Scan for the cell matching the given text and deliver its [x, y] coordinate at center. 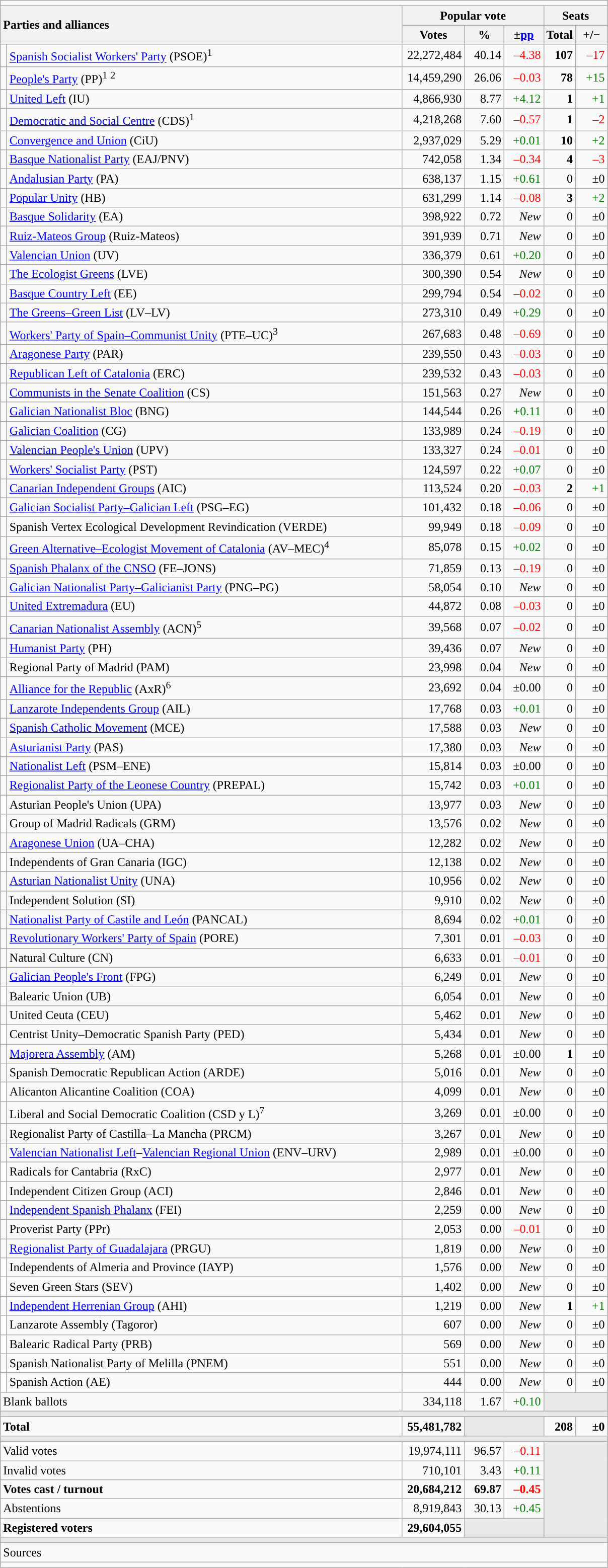
Workers' Socialist Party (PST) [204, 469]
±pp [523, 35]
United Left (IU) [204, 99]
0.15 [484, 547]
Valencian Nationalist Left–Valencian Regional Union (ENV–URV) [204, 1152]
2,259 [433, 1210]
391,939 [433, 236]
1,219 [433, 1306]
Galician Coalition (CG) [204, 431]
Spanish Socialist Workers' Party (PSOE)1 [204, 55]
Sources [304, 1552]
Aragonese Union (UA–CHA) [204, 843]
742,058 [433, 160]
444 [433, 1382]
% [484, 35]
Registered voters [201, 1528]
14,459,290 [433, 77]
107 [560, 55]
Canarian Independent Groups (AIC) [204, 488]
Nationalist Left (PSM–ENE) [204, 766]
Revolutionary Workers' Party of Spain (PORE) [204, 938]
+/− [592, 35]
133,327 [433, 450]
Alliance for the Republic (AxR)6 [204, 688]
113,524 [433, 488]
Liberal and Social Democratic Coalition (CSD y L)7 [204, 1113]
5,434 [433, 1035]
Canarian Nationalist Assembly (ACN)5 [204, 627]
–0.08 [523, 198]
17,588 [433, 728]
12,138 [433, 862]
–0.34 [523, 160]
96.57 [484, 1451]
Parties and alliances [201, 25]
124,597 [433, 469]
Nationalist Party of Castile and León (PANCAL) [204, 919]
0.20 [484, 488]
6,633 [433, 958]
Popular vote [473, 16]
3,267 [433, 1133]
0.10 [484, 587]
Convergence and Union (CiU) [204, 140]
26.06 [484, 77]
–3 [592, 160]
4,218,268 [433, 120]
Invalid votes [201, 1470]
+0.61 [523, 179]
8.77 [484, 99]
638,137 [433, 179]
United Extremadura (EU) [204, 606]
30.13 [484, 1509]
Spanish Democratic Republican Action (ARDE) [204, 1073]
0.72 [484, 217]
6,054 [433, 996]
Popular Unity (HB) [204, 198]
Basque Solidarity (EA) [204, 217]
1.67 [484, 1401]
+0.20 [523, 255]
Spanish Catholic Movement (MCE) [204, 728]
Communists in the Senate Coalition (CS) [204, 393]
8,694 [433, 919]
7,301 [433, 938]
–17 [592, 55]
0.71 [484, 236]
+0.10 [523, 1401]
239,532 [433, 373]
607 [433, 1325]
Group of Madrid Radicals (GRM) [204, 824]
299,794 [433, 293]
+15 [592, 77]
Valencian Union (UV) [204, 255]
631,299 [433, 198]
Independents of Gran Canaria (IGC) [204, 862]
Spanish Phalanx of the CNSO (FE–JONS) [204, 568]
39,436 [433, 648]
Humanist Party (PH) [204, 648]
0.26 [484, 412]
300,390 [433, 274]
13,576 [433, 824]
Abstentions [201, 1509]
58,054 [433, 587]
Seven Green Stars (SEV) [204, 1287]
20,684,212 [433, 1489]
3 [560, 198]
71,859 [433, 568]
Independent Solution (SI) [204, 900]
569 [433, 1344]
People's Party (PP)1 2 [204, 77]
Galician Nationalist Party–Galicianist Party (PNG–PG) [204, 587]
Radicals for Cantabria (RxC) [204, 1171]
Regionalist Party of the Leonese Country (PREPAL) [204, 786]
2,989 [433, 1152]
2,846 [433, 1191]
Regionalist Party of Guadalajara (PRGU) [204, 1248]
5,268 [433, 1054]
3,269 [433, 1113]
Asturian Nationalist Unity (UNA) [204, 881]
4,099 [433, 1092]
The Ecologist Greens (LVE) [204, 274]
39,568 [433, 627]
Regionalist Party of Castilla–La Mancha (PRCM) [204, 1133]
15,814 [433, 766]
2,053 [433, 1229]
Aragonese Party (PAR) [204, 354]
55,481,782 [433, 1426]
Independent Spanish Phalanx (FEI) [204, 1210]
239,550 [433, 354]
273,310 [433, 312]
15,742 [433, 786]
Balearic Radical Party (PRB) [204, 1344]
Seats [576, 16]
0.48 [484, 333]
Valid votes [201, 1451]
13,977 [433, 805]
4 [560, 160]
Andalusian Party (PA) [204, 179]
78 [560, 77]
1.15 [484, 179]
Republican Left of Catalonia (ERC) [204, 373]
0.49 [484, 312]
336,379 [433, 255]
Majorera Assembly (AM) [204, 1054]
Ruiz-Mateos Group (Ruiz-Mateos) [204, 236]
Spanish Vertex Ecological Development Revindication (VERDE) [204, 526]
22,272,484 [433, 55]
United Ceuta (CEU) [204, 1015]
Votes [433, 35]
151,563 [433, 393]
Spanish Action (AE) [204, 1382]
4,866,930 [433, 99]
7.60 [484, 120]
+0.02 [523, 547]
267,683 [433, 333]
–2 [592, 120]
Basque Nationalist Party (EAJ/PNV) [204, 160]
551 [433, 1363]
6,249 [433, 977]
0.13 [484, 568]
144,544 [433, 412]
2,937,029 [433, 140]
1,819 [433, 1248]
Asturianist Party (PAS) [204, 747]
0.61 [484, 255]
Regional Party of Madrid (PAM) [204, 667]
0.27 [484, 393]
Democratic and Social Centre (CDS)1 [204, 120]
0.08 [484, 606]
+0.07 [523, 469]
334,118 [433, 1401]
8,919,843 [433, 1509]
17,380 [433, 747]
Centrist Unity–Democratic Spanish Party (PED) [204, 1035]
Asturian People's Union (UPA) [204, 805]
–0.57 [523, 120]
99,949 [433, 526]
Lanzarote Independents Group (AIL) [204, 709]
10,956 [433, 881]
–4.38 [523, 55]
Blank ballots [201, 1401]
Workers' Party of Spain–Communist Unity (PTE–UC)3 [204, 333]
5,016 [433, 1073]
1.14 [484, 198]
29,604,055 [433, 1528]
1.34 [484, 160]
–0.09 [523, 526]
2,977 [433, 1171]
19,974,111 [433, 1451]
44,872 [433, 606]
85,078 [433, 547]
5,462 [433, 1015]
Spanish Nationalist Party of Melilla (PNEM) [204, 1363]
–0.11 [523, 1451]
–0.69 [523, 333]
Independent Herrenian Group (AHI) [204, 1306]
2 [560, 488]
–0.45 [523, 1489]
69.87 [484, 1489]
Proverist Party (PPr) [204, 1229]
12,282 [433, 843]
710,101 [433, 1470]
101,432 [433, 507]
Independent Citizen Group (ACI) [204, 1191]
9,910 [433, 900]
17,768 [433, 709]
Basque Country Left (EE) [204, 293]
–0.06 [523, 507]
Balearic Union (UB) [204, 996]
Galician Nationalist Bloc (BNG) [204, 412]
133,989 [433, 431]
40.14 [484, 55]
Independents of Almeria and Province (IAYP) [204, 1268]
Lanzarote Assembly (Tagoror) [204, 1325]
0.22 [484, 469]
Galician People's Front (FPG) [204, 977]
+0.45 [523, 1509]
1,576 [433, 1268]
Green Alternative–Ecologist Movement of Catalonia (AV–MEC)4 [204, 547]
3.43 [484, 1470]
10 [560, 140]
23,692 [433, 688]
398,922 [433, 217]
23,998 [433, 667]
208 [560, 1426]
1,402 [433, 1287]
Valencian People's Union (UPV) [204, 450]
5.29 [484, 140]
Galician Socialist Party–Galician Left (PSG–EG) [204, 507]
Natural Culture (CN) [204, 958]
Votes cast / turnout [201, 1489]
+4.12 [523, 99]
Alicanton Alicantine Coalition (COA) [204, 1092]
+0.29 [523, 312]
The Greens–Green List (LV–LV) [204, 312]
